Capture the cell that displays the provided text and extract its [x, y] central coordinate. 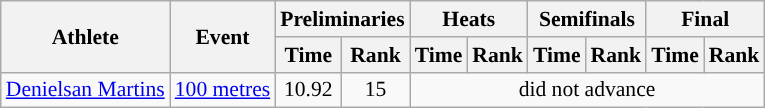
10.92 [308, 90]
Heats [469, 19]
Preliminaries [342, 19]
15 [375, 90]
Final [705, 19]
Event [222, 36]
Athlete [86, 36]
Semifinals [587, 19]
did not advance [588, 90]
100 metres [222, 90]
Denielsan Martins [86, 90]
